Search for the cell housing the specified text and yield its [x, y] center coordinate. 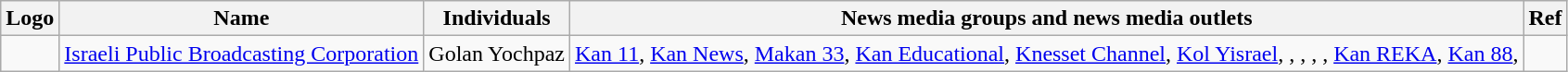
Logo [30, 18]
Golan Yochpaz [497, 54]
Individuals [497, 18]
News media groups and news media outlets [1047, 18]
Israeli Public Broadcasting Corporation [241, 54]
Name [241, 18]
Kan 11, Kan News, Makan 33, Kan Educational, Knesset Channel, Kol Yisrael, , , , , Kan REKA, Kan 88, [1047, 54]
Ref [1545, 18]
